Scan for the cell matching the given text and deliver its [X, Y] coordinate at center. 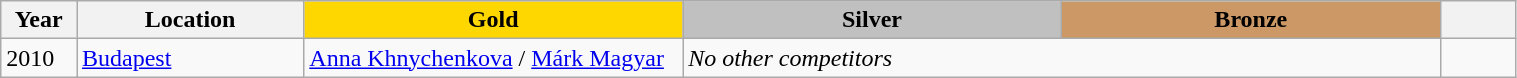
Anna Khnychenkova / Márk Magyar [494, 58]
2010 [39, 58]
Gold [494, 20]
Budapest [190, 58]
Bronze [1250, 20]
Year [39, 20]
No other competitors [1062, 58]
Silver [872, 20]
Location [190, 20]
